Locate the cell with the specified text and output its (X, Y) center coordinate. 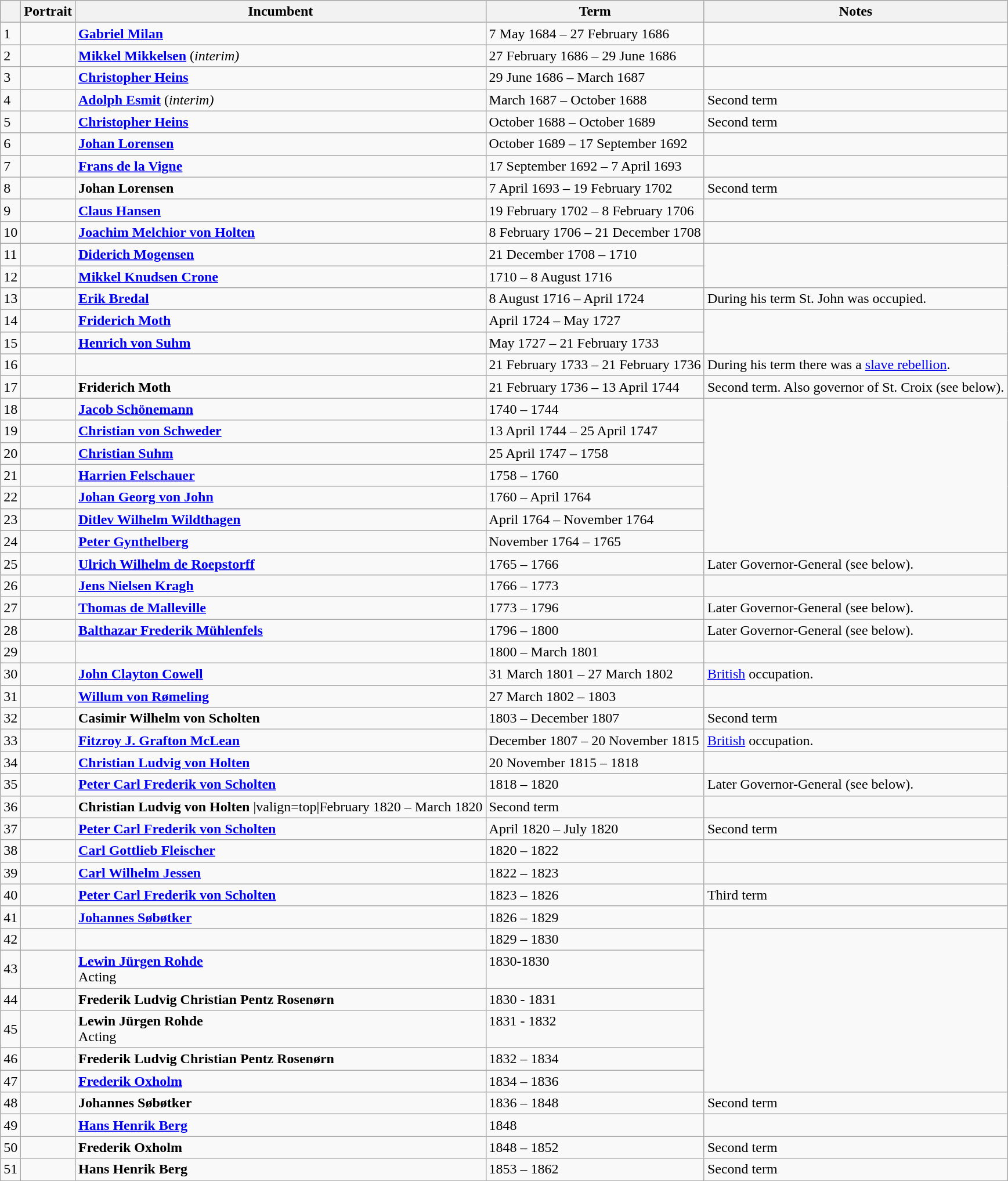
Johan Georg von John (280, 497)
Harrien Felschauer (280, 475)
1829 – 1830 (595, 939)
Ulrich Wilhelm de Roepstorff (280, 564)
15 (10, 343)
21 February 1733 – 21 February 1736 (595, 365)
1803 – December 1807 (595, 718)
51 (10, 1169)
Adolph Esmit (interim) (280, 100)
47 (10, 1081)
Peter Gynthelberg (280, 541)
1836 – 1848 (595, 1103)
8 February 1706 – 21 December 1708 (595, 232)
8 (10, 188)
Casimir Wilhelm von Scholten (280, 718)
17 September 1692 – 7 April 1693 (595, 166)
19 February 1702 – 8 February 1706 (595, 210)
Erik Bredal (280, 299)
25 April 1747 – 1758 (595, 453)
44 (10, 999)
1818 – 1820 (595, 785)
Third term (855, 895)
20 (10, 453)
28 (10, 630)
1 (10, 34)
1830 - 1831 (595, 999)
12 (10, 277)
March 1687 – October 1688 (595, 100)
19 (10, 431)
April 1724 – May 1727 (595, 321)
Carl Gottlieb Fleischer (280, 851)
1853 – 1862 (595, 1169)
Balthazar Frederik Mühlenfels (280, 630)
1796 – 1800 (595, 630)
39 (10, 873)
45 (10, 1030)
1834 – 1836 (595, 1081)
Christian Suhm (280, 453)
Christian Ludvig von Holten (280, 763)
1848 – 1852 (595, 1147)
11 (10, 254)
5 (10, 122)
36 (10, 807)
1800 – March 1801 (595, 652)
Ditlev Wilhelm Wildthagen (280, 519)
21 (10, 475)
October 1688 – October 1689 (595, 122)
24 (10, 541)
13 April 1744 – 25 April 1747 (595, 431)
Notes (855, 12)
Thomas de Malleville (280, 608)
Mikkel Mikkelsen (interim) (280, 56)
3 (10, 78)
Second term. Also governor of St. Croix (see below). (855, 387)
1765 – 1766 (595, 564)
41 (10, 917)
9 (10, 210)
26 (10, 586)
30 (10, 674)
13 (10, 299)
April 1764 – November 1764 (595, 519)
21 February 1736 – 13 April 1744 (595, 387)
31 (10, 696)
Incumbent (280, 12)
22 (10, 497)
During his term there was a slave rebellion. (855, 365)
2 (10, 56)
27 March 1802 – 1803 (595, 696)
Joachim Melchior von Holten (280, 232)
16 (10, 365)
27 (10, 608)
38 (10, 851)
Claus Hansen (280, 210)
Fitzroy J. Grafton McLean (280, 741)
48 (10, 1103)
Willum von Rømeling (280, 696)
1830-1830 (595, 969)
Diderich Mogensen (280, 254)
November 1764 – 1765 (595, 541)
1820 – 1822 (595, 851)
1773 – 1796 (595, 608)
7 May 1684 – 27 February 1686 (595, 34)
35 (10, 785)
23 (10, 519)
25 (10, 564)
37 (10, 829)
Christian von Schweder (280, 431)
1740 – 1744 (595, 409)
8 August 1716 – April 1724 (595, 299)
Jacob Schönemann (280, 409)
Henrich von Suhm (280, 343)
Christian Ludvig von Holten |valign=top|February 1820 – March 1820 (280, 807)
10 (10, 232)
31 March 1801 – 27 March 1802 (595, 674)
1760 – April 1764 (595, 497)
7 April 1693 – 19 February 1702 (595, 188)
1831 - 1832 (595, 1030)
May 1727 – 21 February 1733 (595, 343)
14 (10, 321)
1848 (595, 1125)
34 (10, 763)
40 (10, 895)
1758 – 1760 (595, 475)
1710 – 8 August 1716 (595, 277)
Jens Nielsen Kragh (280, 586)
October 1689 – 17 September 1692 (595, 144)
December 1807 – 20 November 1815 (595, 741)
49 (10, 1125)
17 (10, 387)
1823 – 1826 (595, 895)
John Clayton Cowell (280, 674)
4 (10, 100)
Portrait (48, 12)
29 June 1686 – March 1687 (595, 78)
Mikkel Knudsen Crone (280, 277)
Gabriel Milan (280, 34)
21 December 1708 – 1710 (595, 254)
1826 – 1829 (595, 917)
Frans de la Vigne (280, 166)
1832 – 1834 (595, 1059)
32 (10, 718)
18 (10, 409)
April 1820 – July 1820 (595, 829)
1766 – 1773 (595, 586)
33 (10, 741)
6 (10, 144)
20 November 1815 – 1818 (595, 763)
29 (10, 652)
27 February 1686 – 29 June 1686 (595, 56)
7 (10, 166)
1822 – 1823 (595, 873)
During his term St. John was occupied. (855, 299)
43 (10, 969)
Term (595, 12)
Carl Wilhelm Jessen (280, 873)
42 (10, 939)
50 (10, 1147)
46 (10, 1059)
